Extract the [X, Y] coordinate from the center of the cell holding the provided text.  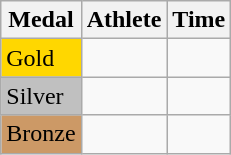
Athlete [124, 20]
Time [199, 20]
Silver [41, 96]
Gold [41, 58]
Medal [41, 20]
Bronze [41, 134]
